Provide the [X, Y] coordinate of the cell's center where the given text is located.  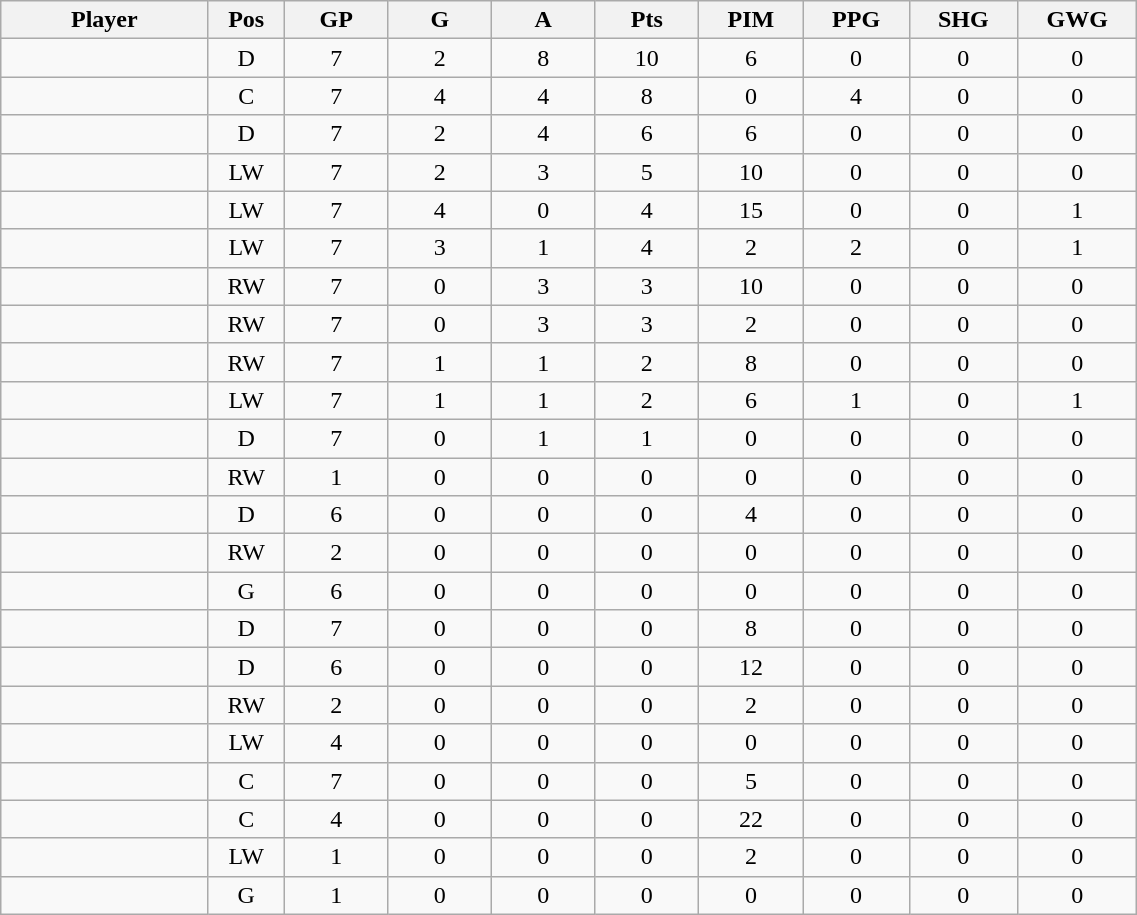
A [544, 20]
22 [752, 819]
12 [752, 667]
PIM [752, 20]
SHG [964, 20]
GP [336, 20]
15 [752, 210]
Player [104, 20]
Pts [647, 20]
GWG [1078, 20]
Pos [246, 20]
PPG [856, 20]
